Search for the cell housing the specified text and yield its (X, Y) center coordinate. 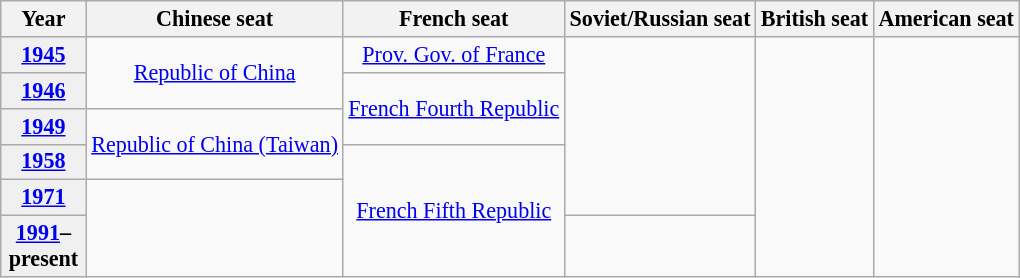
1991–present (44, 246)
Soviet/Russian seat (660, 18)
Republic of China (Taiwan) (214, 144)
1945 (44, 54)
1958 (44, 162)
British seat (815, 18)
American seat (946, 18)
French seat (454, 18)
Prov. Gov. of France (454, 54)
1971 (44, 198)
Chinese seat (214, 18)
French Fifth Republic (454, 210)
Year (44, 18)
1946 (44, 90)
1949 (44, 126)
Republic of China (214, 72)
French Fourth Republic (454, 108)
